Pinpoint the cell where the given text exists, returning its (X, Y) midpoint coordinate. 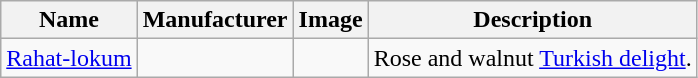
Manufacturer (215, 20)
Description (532, 20)
Name (69, 20)
Rahat-lokum (69, 58)
Image (330, 20)
Rose and walnut Turkish delight. (532, 58)
